Provide the [x, y] coordinate of the cell's center where the given text is located.  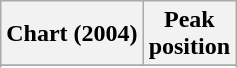
Peakposition [189, 34]
Chart (2004) [72, 34]
